Detect which cell encompasses the target text, then output its [x, y] center coordinate. 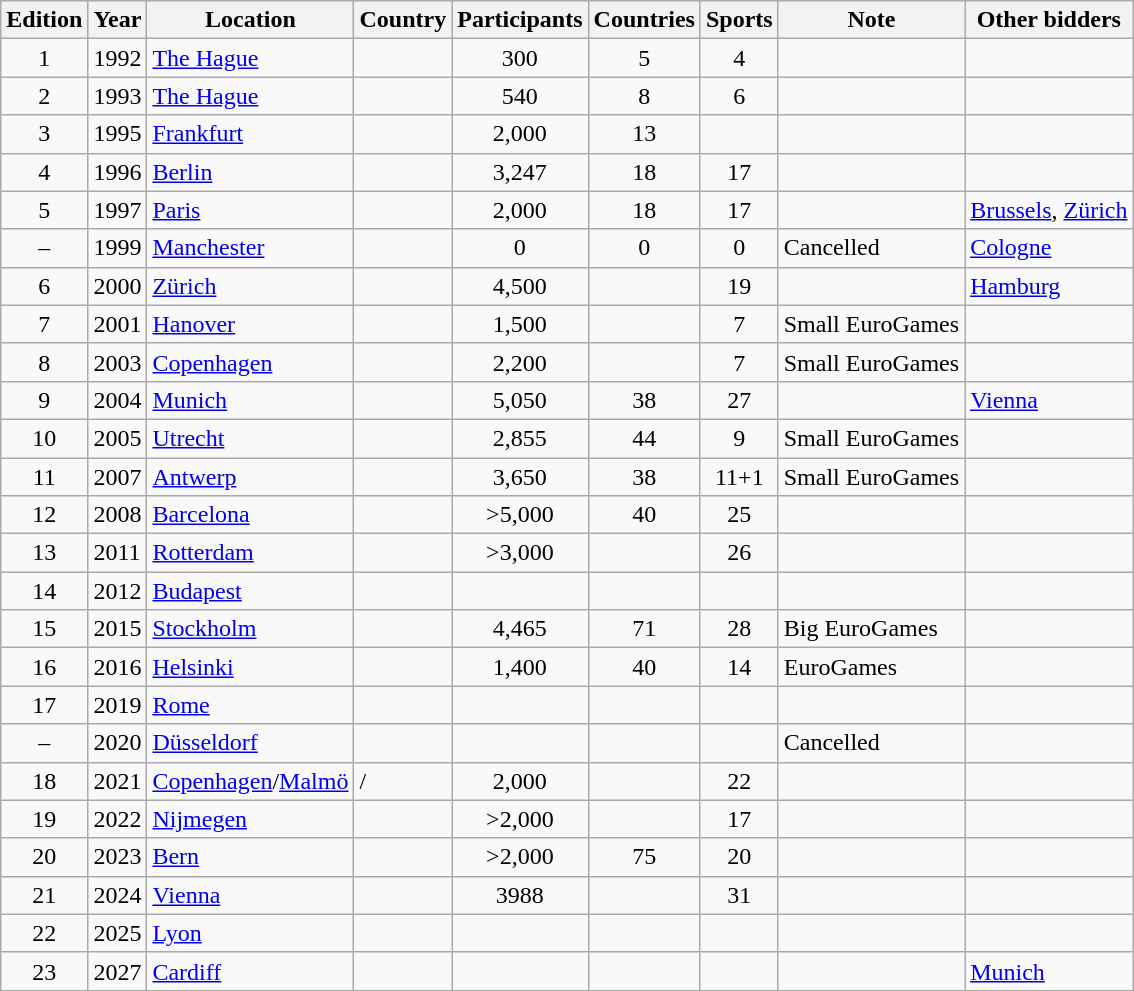
2022 [118, 819]
Barcelona [250, 515]
5,050 [520, 400]
2,855 [520, 438]
2005 [118, 438]
2 [44, 96]
Cardiff [250, 971]
Budapest [250, 591]
71 [644, 629]
2020 [118, 743]
3988 [520, 895]
Copenhagen [250, 362]
44 [644, 438]
2011 [118, 553]
4,500 [520, 286]
Other bidders [1049, 20]
2008 [118, 515]
Lyon [250, 933]
2016 [118, 667]
Antwerp [250, 477]
Participants [520, 20]
2015 [118, 629]
Note [871, 20]
Utrecht [250, 438]
3,247 [520, 172]
3 [44, 134]
2024 [118, 895]
1,500 [520, 324]
>3,000 [520, 553]
2023 [118, 857]
Rome [250, 705]
28 [739, 629]
Berlin [250, 172]
Hamburg [1049, 286]
2019 [118, 705]
2001 [118, 324]
Helsinki [250, 667]
25 [739, 515]
10 [44, 438]
27 [739, 400]
Nijmegen [250, 819]
2000 [118, 286]
2003 [118, 362]
EuroGames [871, 667]
2,200 [520, 362]
11 [44, 477]
21 [44, 895]
1 [44, 58]
Brussels, Zürich [1049, 210]
31 [739, 895]
/ [403, 781]
1992 [118, 58]
1995 [118, 134]
26 [739, 553]
Year [118, 20]
Sports [739, 20]
1993 [118, 96]
540 [520, 96]
Düsseldorf [250, 743]
16 [44, 667]
Manchester [250, 248]
2025 [118, 933]
Cologne [1049, 248]
12 [44, 515]
75 [644, 857]
Country [403, 20]
1997 [118, 210]
Countries [644, 20]
2004 [118, 400]
Stockholm [250, 629]
2012 [118, 591]
1999 [118, 248]
3,650 [520, 477]
2027 [118, 971]
2021 [118, 781]
23 [44, 971]
Hanover [250, 324]
4,465 [520, 629]
Edition [44, 20]
300 [520, 58]
2007 [118, 477]
11+1 [739, 477]
>5,000 [520, 515]
Frankfurt [250, 134]
Paris [250, 210]
15 [44, 629]
Location [250, 20]
Rotterdam [250, 553]
Zürich [250, 286]
Big EuroGames [871, 629]
Copenhagen/Malmö [250, 781]
Bern [250, 857]
1,400 [520, 667]
1996 [118, 172]
